Return [X, Y] of the center of cell containing provided text 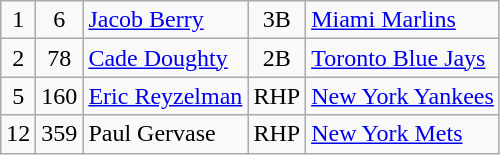
78 [60, 58]
160 [60, 96]
Miami Marlins [403, 20]
Paul Gervase [166, 134]
New York Mets [403, 134]
Toronto Blue Jays [403, 58]
2 [18, 58]
5 [18, 96]
2B [277, 58]
Cade Doughty [166, 58]
Jacob Berry [166, 20]
12 [18, 134]
Eric Reyzelman [166, 96]
New York Yankees [403, 96]
359 [60, 134]
3B [277, 20]
1 [18, 20]
6 [60, 20]
